Search for the cell housing the specified text and yield its [X, Y] center coordinate. 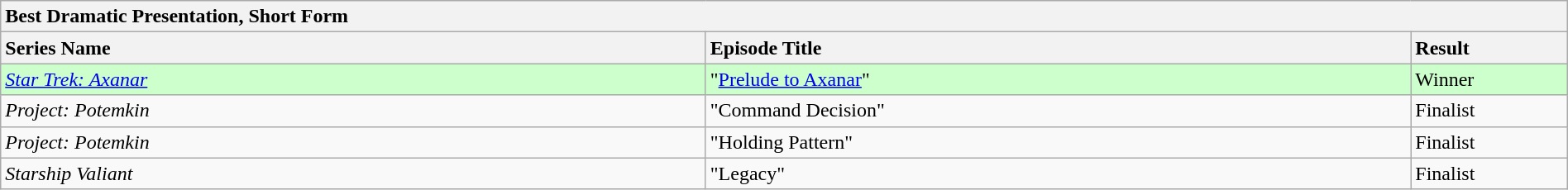
Starship Valiant [354, 173]
Star Trek: Axanar [354, 79]
Result [1489, 48]
Best Dramatic Presentation, Short Form [784, 17]
Episode Title [1059, 48]
"Holding Pattern" [1059, 142]
"Prelude to Axanar" [1059, 79]
Winner [1489, 79]
"Command Decision" [1059, 111]
"Legacy" [1059, 173]
Series Name [354, 48]
